Return [X, Y] of the center of cell containing provided text 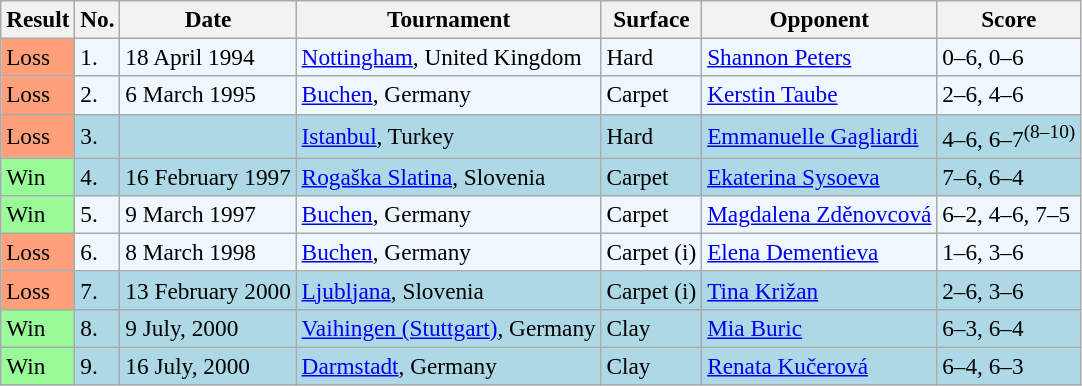
Date [208, 19]
6–3, 6–4 [1009, 328]
2. [98, 95]
9 July, 2000 [208, 328]
9 March 1997 [208, 214]
Opponent [820, 19]
Renata Kučerová [820, 366]
0–6, 0–6 [1009, 57]
9. [98, 366]
16 July, 2000 [208, 366]
Tina Križan [820, 290]
5. [98, 214]
1–6, 3–6 [1009, 252]
Vaihingen (Stuttgart), Germany [448, 328]
16 February 1997 [208, 177]
No. [98, 19]
7–6, 6–4 [1009, 177]
3. [98, 136]
2–6, 4–6 [1009, 95]
6–4, 6–3 [1009, 366]
Score [1009, 19]
Ekaterina Sysoeva [820, 177]
Mia Buric [820, 328]
8 March 1998 [208, 252]
Result [38, 19]
Emmanuelle Gagliardi [820, 136]
Magdalena Zděnovcová [820, 214]
Elena Dementieva [820, 252]
6–2, 4–6, 7–5 [1009, 214]
13 February 2000 [208, 290]
6 March 1995 [208, 95]
Istanbul, Turkey [448, 136]
6. [98, 252]
1. [98, 57]
7. [98, 290]
Nottingham, United Kingdom [448, 57]
Darmstadt, Germany [448, 366]
2–6, 3–6 [1009, 290]
Surface [652, 19]
Ljubljana, Slovenia [448, 290]
Rogaška Slatina, Slovenia [448, 177]
4–6, 6–7(8–10) [1009, 136]
18 April 1994 [208, 57]
Kerstin Taube [820, 95]
Tournament [448, 19]
Shannon Peters [820, 57]
8. [98, 328]
4. [98, 177]
